Search for the cell housing the specified text and yield its (x, y) center coordinate. 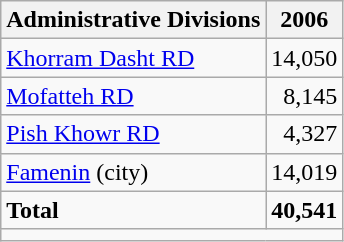
Administrative Divisions (134, 20)
8,145 (304, 96)
Khorram Dasht RD (134, 58)
2006 (304, 20)
Total (134, 210)
14,050 (304, 58)
4,327 (304, 134)
Mofatteh RD (134, 96)
Pish Khowr RD (134, 134)
14,019 (304, 172)
40,541 (304, 210)
Famenin (city) (134, 172)
